Locate the cell with the specified text and output its (X, Y) center coordinate. 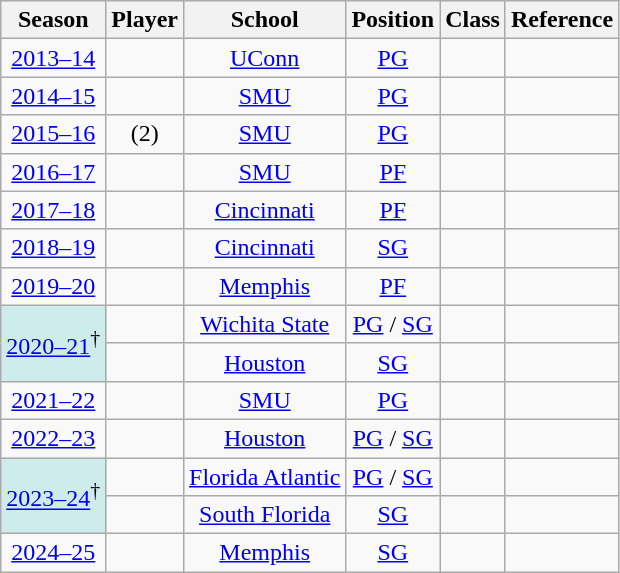
2020–21† (54, 343)
2017–18 (54, 210)
Reference (562, 20)
Season (54, 20)
2018–19 (54, 248)
School (265, 20)
Wichita State (265, 324)
(2) (145, 134)
Player (145, 20)
2021–22 (54, 400)
2023–24† (54, 496)
2015–16 (54, 134)
2024–25 (54, 553)
2014–15 (54, 96)
Class (473, 20)
Position (393, 20)
UConn (265, 58)
2019–20 (54, 286)
2016–17 (54, 172)
2013–14 (54, 58)
South Florida (265, 515)
Florida Atlantic (265, 477)
2022–23 (54, 438)
